Capture the cell that displays the provided text and extract its [X, Y] central coordinate. 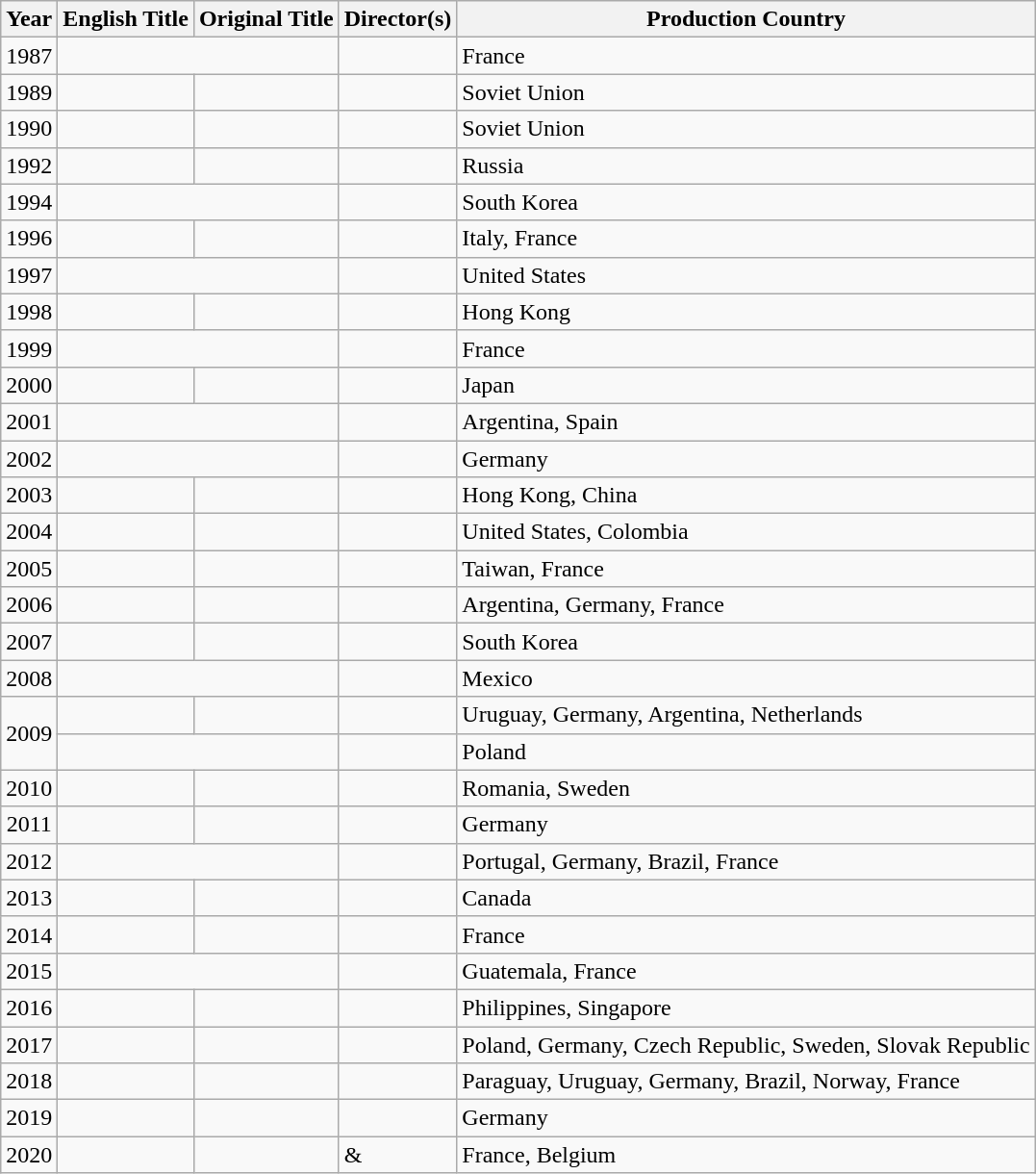
France, Belgium [746, 1155]
Argentina, Germany, France [746, 605]
2018 [29, 1082]
Hong Kong [746, 312]
Taiwan, France [746, 569]
2004 [29, 532]
1997 [29, 275]
Romania, Sweden [746, 788]
2017 [29, 1044]
Hong Kong, China [746, 496]
Director(s) [398, 19]
2011 [29, 825]
1989 [29, 92]
2007 [29, 642]
Original Title [265, 19]
Poland, Germany, Czech Republic, Sweden, Slovak Republic [746, 1044]
2014 [29, 934]
1999 [29, 348]
English Title [126, 19]
2002 [29, 459]
1987 [29, 56]
2000 [29, 385]
2013 [29, 898]
2008 [29, 678]
Portugal, Germany, Brazil, France [746, 861]
2005 [29, 569]
Year [29, 19]
Argentina, Spain [746, 421]
1992 [29, 166]
Uruguay, Germany, Argentina, Netherlands [746, 715]
Canada [746, 898]
2010 [29, 788]
Paraguay, Uruguay, Germany, Brazil, Norway, France [746, 1082]
1990 [29, 129]
2001 [29, 421]
Mexico [746, 678]
Philippines, Singapore [746, 1008]
United States [746, 275]
2003 [29, 496]
Poland [746, 752]
2016 [29, 1008]
Italy, France [746, 239]
2006 [29, 605]
2009 [29, 733]
2015 [29, 971]
United States, Colombia [746, 532]
1998 [29, 312]
Guatemala, France [746, 971]
Production Country [746, 19]
Russia [746, 166]
2020 [29, 1155]
Japan [746, 385]
& [398, 1155]
2019 [29, 1118]
1994 [29, 202]
1996 [29, 239]
2012 [29, 861]
